Scan for the cell matching the given text and deliver its [X, Y] coordinate at center. 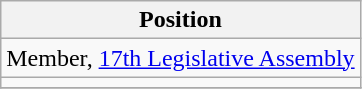
Member, 17th Legislative Assembly [180, 58]
Position [180, 20]
